Provide the [x, y] coordinate of the cell's center where the given text is located.  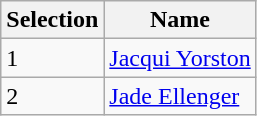
Selection [52, 20]
2 [52, 96]
Jacqui Yorston [180, 58]
Name [180, 20]
1 [52, 58]
Jade Ellenger [180, 96]
